Locate the cell with the specified text and output its [X, Y] center coordinate. 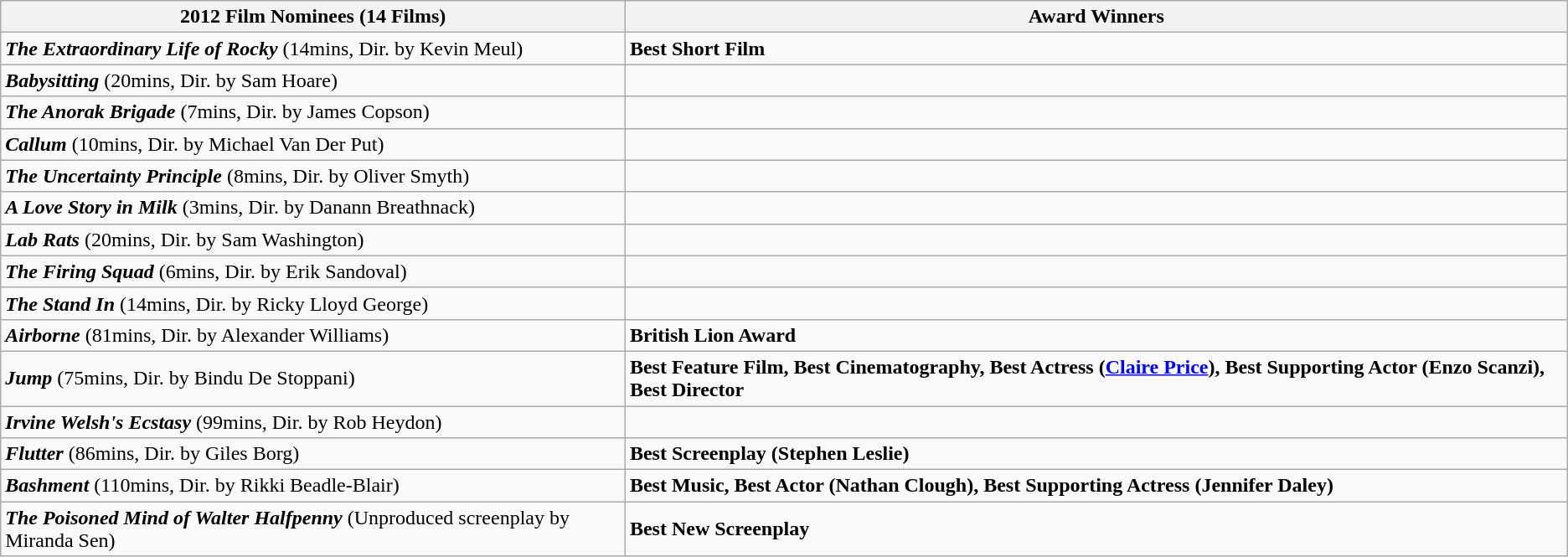
Best Short Film [1096, 49]
Lab Rats (20mins, Dir. by Sam Washington) [313, 240]
Flutter (86mins, Dir. by Giles Borg) [313, 454]
Bashment (110mins, Dir. by Rikki Beadle-Blair) [313, 486]
Best Screenplay (Stephen Leslie) [1096, 454]
The Uncertainty Principle (8mins, Dir. by Oliver Smyth) [313, 176]
Best Feature Film, Best Cinematography, Best Actress (Claire Price), Best Supporting Actor (Enzo Scanzi), Best Director [1096, 379]
The Stand In (14mins, Dir. by Ricky Lloyd George) [313, 303]
The Firing Squad (6mins, Dir. by Erik Sandoval) [313, 271]
The Extraordinary Life of Rocky (14mins, Dir. by Kevin Meul) [313, 49]
Jump (75mins, Dir. by Bindu De Stoppani) [313, 379]
Best Music, Best Actor (Nathan Clough), Best Supporting Actress (Jennifer Daley) [1096, 486]
Airborne (81mins, Dir. by Alexander Williams) [313, 335]
Best New Screenplay [1096, 529]
Callum (10mins, Dir. by Michael Van Der Put) [313, 144]
2012 Film Nominees (14 Films) [313, 17]
The Poisoned Mind of Walter Halfpenny (Unproduced screenplay by Miranda Sen) [313, 529]
British Lion Award [1096, 335]
A Love Story in Milk (3mins, Dir. by Danann Breathnack) [313, 208]
Irvine Welsh's Ecstasy (99mins, Dir. by Rob Heydon) [313, 421]
The Anorak Brigade (7mins, Dir. by James Copson) [313, 112]
Babysitting (20mins, Dir. by Sam Hoare) [313, 80]
Award Winners [1096, 17]
